Identify which cell holds the provided text, then report its (X, Y) central coordinate. 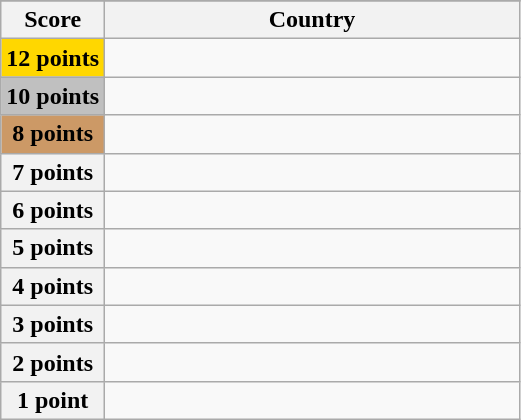
2 points (53, 362)
8 points (53, 134)
Score (53, 20)
6 points (53, 210)
7 points (53, 172)
5 points (53, 248)
4 points (53, 286)
12 points (53, 58)
Country (312, 20)
10 points (53, 96)
3 points (53, 324)
1 point (53, 400)
